Return (x, y) of the center of cell containing provided text 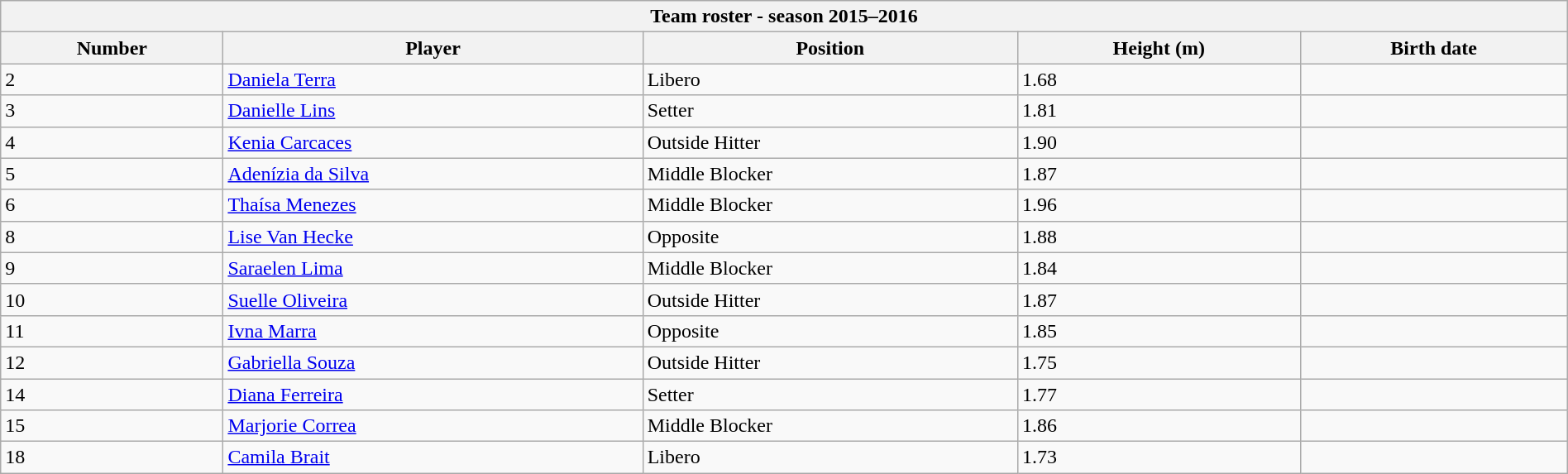
1.81 (1159, 111)
1.96 (1159, 205)
Team roster - season 2015–2016 (784, 17)
4 (112, 142)
Saraelen Lima (433, 268)
10 (112, 299)
Gabriella Souza (433, 362)
Height (m) (1159, 48)
1.75 (1159, 362)
15 (112, 426)
1.85 (1159, 331)
2 (112, 79)
Lise Van Hecke (433, 237)
12 (112, 362)
3 (112, 111)
Number (112, 48)
Marjorie Correa (433, 426)
1.73 (1159, 457)
Adenízia da Silva (433, 174)
11 (112, 331)
1.84 (1159, 268)
Birth date (1434, 48)
1.90 (1159, 142)
8 (112, 237)
18 (112, 457)
5 (112, 174)
Camila Brait (433, 457)
Daniela Terra (433, 79)
Kenia Carcaces (433, 142)
Ivna Marra (433, 331)
1.88 (1159, 237)
Player (433, 48)
14 (112, 395)
Thaísa Menezes (433, 205)
Danielle Lins (433, 111)
1.68 (1159, 79)
Position (830, 48)
1.77 (1159, 395)
6 (112, 205)
9 (112, 268)
Suelle Oliveira (433, 299)
1.86 (1159, 426)
Diana Ferreira (433, 395)
